Output the (x, y) coordinate of the center of the cell containing the given text.  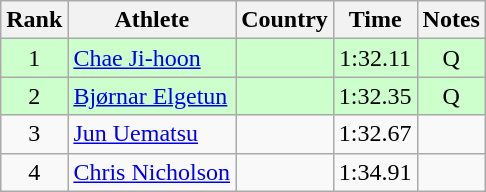
Rank (34, 20)
1:34.91 (375, 172)
Jun Uematsu (152, 134)
Country (285, 20)
Athlete (152, 20)
Chae Ji-hoon (152, 58)
Notes (451, 20)
2 (34, 96)
Chris Nicholson (152, 172)
1:32.11 (375, 58)
3 (34, 134)
1 (34, 58)
1:32.35 (375, 96)
4 (34, 172)
1:32.67 (375, 134)
Time (375, 20)
Bjørnar Elgetun (152, 96)
